From the cell containing the given text, extract its center point as (x, y) coordinate. 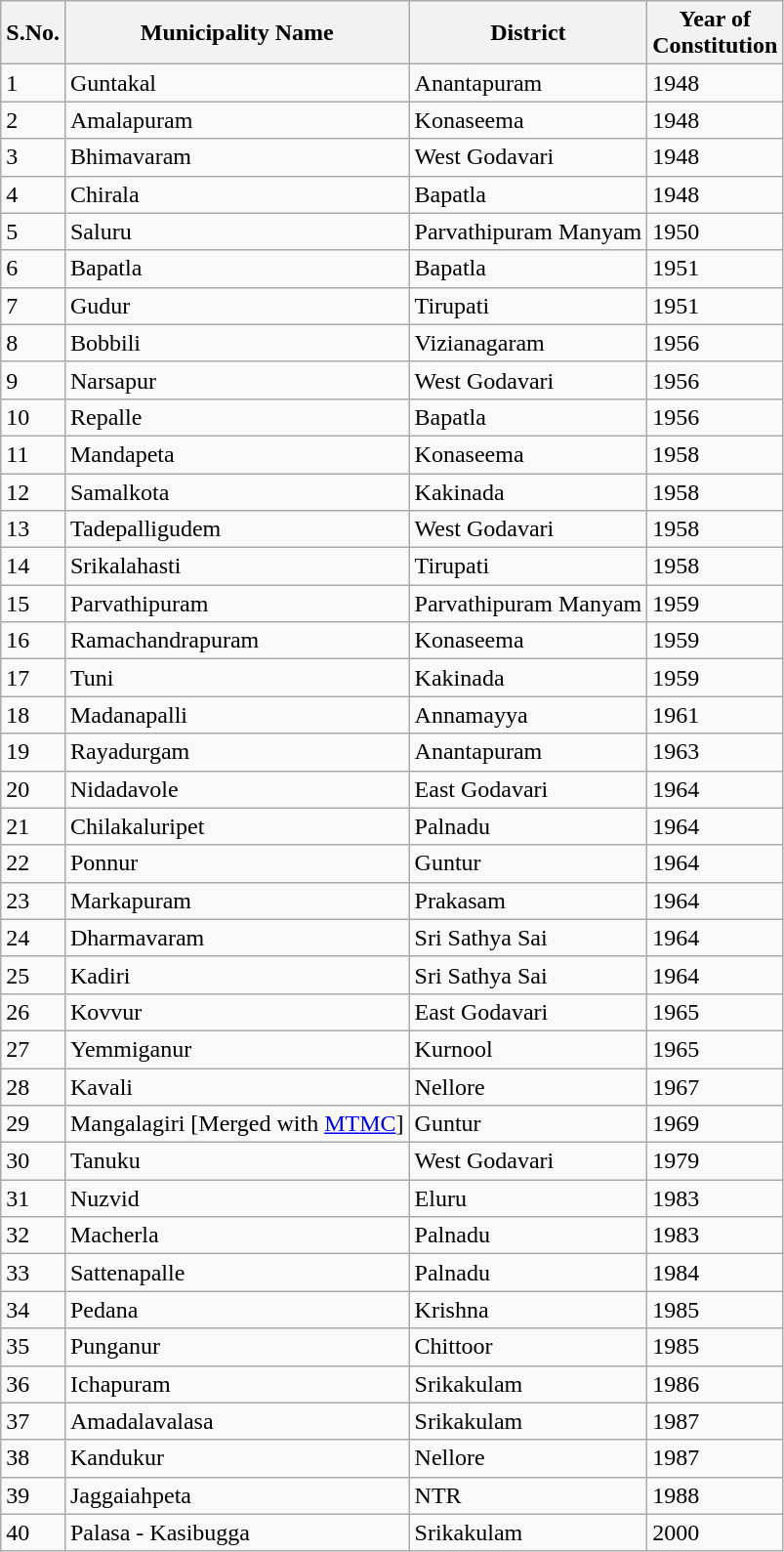
NTR (528, 1495)
30 (33, 1161)
Vizianagaram (528, 343)
Prakasam (528, 901)
Kurnool (528, 1049)
2 (33, 120)
Markapuram (236, 901)
Yemmiganur (236, 1049)
1986 (715, 1384)
Nidadavole (236, 789)
Pedana (236, 1310)
Tuni (236, 678)
28 (33, 1087)
Dharmavaram (236, 938)
14 (33, 566)
35 (33, 1347)
Guntakal (236, 83)
10 (33, 417)
Narsapur (236, 380)
Amalapuram (236, 120)
Annamayya (528, 715)
1 (33, 83)
6 (33, 269)
17 (33, 678)
9 (33, 380)
7 (33, 306)
4 (33, 194)
1963 (715, 752)
38 (33, 1458)
Ramachandrapuram (236, 641)
Amadalavalasa (236, 1421)
24 (33, 938)
18 (33, 715)
23 (33, 901)
Palasa - Kasibugga (236, 1532)
20 (33, 789)
Srikalahasti (236, 566)
Rayadurgam (236, 752)
21 (33, 826)
36 (33, 1384)
26 (33, 1012)
Tadepalligudem (236, 529)
1969 (715, 1124)
Krishna (528, 1310)
Municipality Name (236, 33)
13 (33, 529)
Nuzvid (236, 1198)
5 (33, 231)
1988 (715, 1495)
1967 (715, 1087)
33 (33, 1273)
Mandapeta (236, 454)
Year ofConstitution (715, 33)
Sattenapalle (236, 1273)
Samalkota (236, 491)
Ponnur (236, 863)
1984 (715, 1273)
Kandukur (236, 1458)
25 (33, 975)
22 (33, 863)
Chilakaluripet (236, 826)
29 (33, 1124)
Kavali (236, 1087)
Chirala (236, 194)
8 (33, 343)
34 (33, 1310)
Kadiri (236, 975)
Gudur (236, 306)
Bhimavaram (236, 157)
Mangalagiri [Merged with MTMC] (236, 1124)
37 (33, 1421)
2000 (715, 1532)
32 (33, 1236)
Jaggaiahpeta (236, 1495)
1979 (715, 1161)
1961 (715, 715)
Saluru (236, 231)
3 (33, 157)
11 (33, 454)
31 (33, 1198)
Tanuku (236, 1161)
Bobbili (236, 343)
Madanapalli (236, 715)
Chittoor (528, 1347)
Ichapuram (236, 1384)
S.No. (33, 33)
Kovvur (236, 1012)
Punganur (236, 1347)
40 (33, 1532)
1950 (715, 231)
Eluru (528, 1198)
Parvathipuram (236, 604)
12 (33, 491)
District (528, 33)
Repalle (236, 417)
27 (33, 1049)
15 (33, 604)
16 (33, 641)
Macherla (236, 1236)
39 (33, 1495)
19 (33, 752)
